From the cell containing the given text, extract its center point as (X, Y) coordinate. 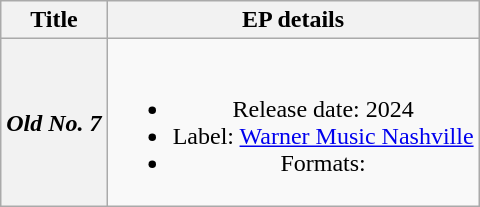
Old No. 7 (54, 122)
Title (54, 20)
EP details (293, 20)
Release date: 2024Label: Warner Music NashvilleFormats: (293, 122)
